Return the (x, y) coordinate for the center point of the cell that contains the specified text.  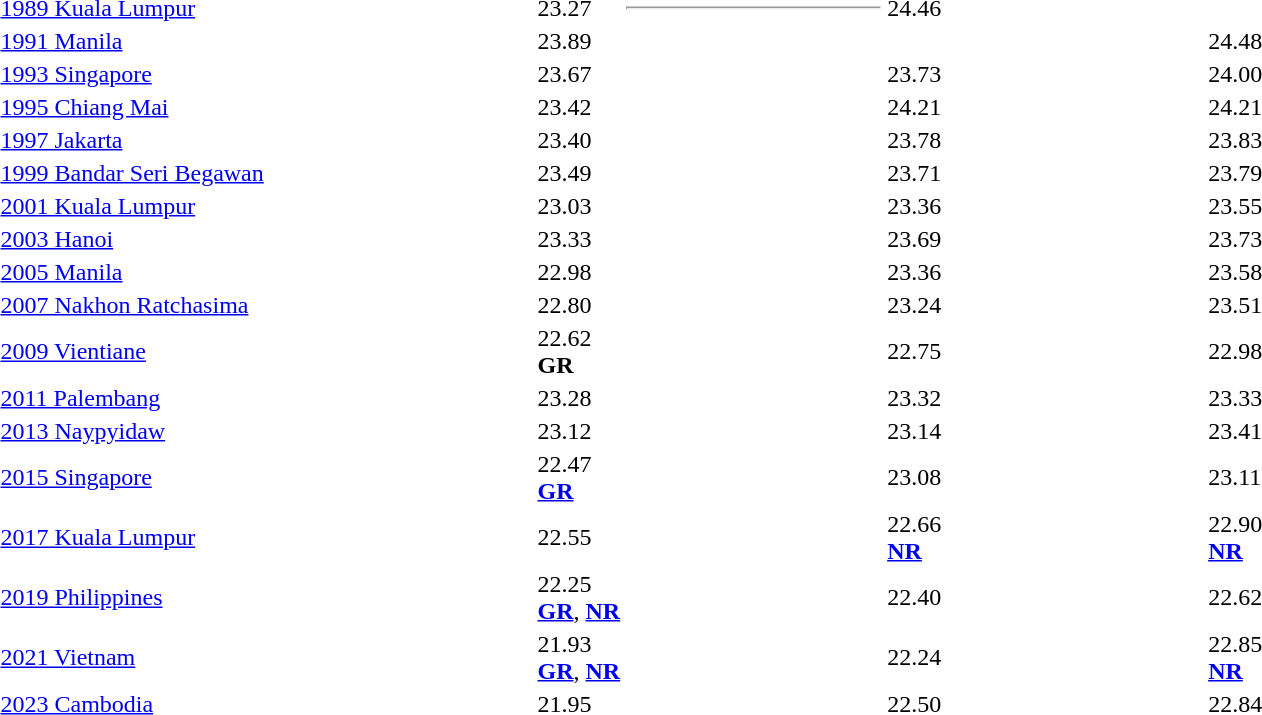
23.40 (579, 140)
23.08 (914, 478)
22.66 NR (914, 538)
22.55 (579, 538)
21.93 GR, NR (579, 658)
23.42 (579, 107)
23.73 (914, 74)
23.67 (579, 74)
22.40 (914, 598)
23.49 (579, 173)
23.03 (579, 206)
23.33 (579, 239)
23.24 (914, 305)
23.78 (914, 140)
23.69 (914, 239)
22.47 GR (579, 478)
23.32 (914, 398)
23.28 (579, 398)
23.71 (914, 173)
23.12 (579, 431)
24.21 (914, 107)
23.14 (914, 431)
22.75 (914, 352)
22.62 GR (579, 352)
23.89 (579, 41)
22.98 (579, 272)
22.80 (579, 305)
22.24 (914, 658)
22.25 GR, NR (579, 598)
